Return [X, Y] of the center of cell containing provided text 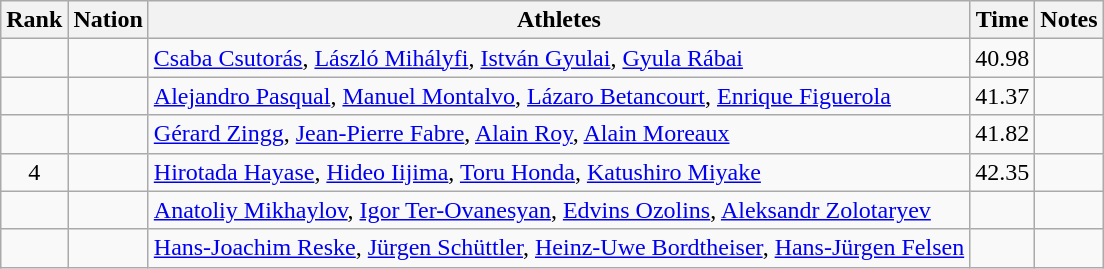
41.37 [1002, 96]
Hans-Joachim Reske, Jürgen Schüttler, Heinz-Uwe Bordtheiser, Hans-Jürgen Felsen [558, 248]
Nation [108, 20]
Csaba Csutorás, László Mihályfi, István Gyulai, Gyula Rábai [558, 58]
Rank [34, 20]
Gérard Zingg, Jean-Pierre Fabre, Alain Roy, Alain Moreaux [558, 134]
Anatoliy Mikhaylov, Igor Ter-Ovanesyan, Edvins Ozolins, Aleksandr Zolotaryev [558, 210]
Alejandro Pasqual, Manuel Montalvo, Lázaro Betancourt, Enrique Figuerola [558, 96]
Time [1002, 20]
41.82 [1002, 134]
42.35 [1002, 172]
Hirotada Hayase, Hideo Iijima, Toru Honda, Katushiro Miyake [558, 172]
Athletes [558, 20]
Notes [1069, 20]
4 [34, 172]
40.98 [1002, 58]
